Determine the [x, y] coordinate at the center of the cell enclosing the given text.  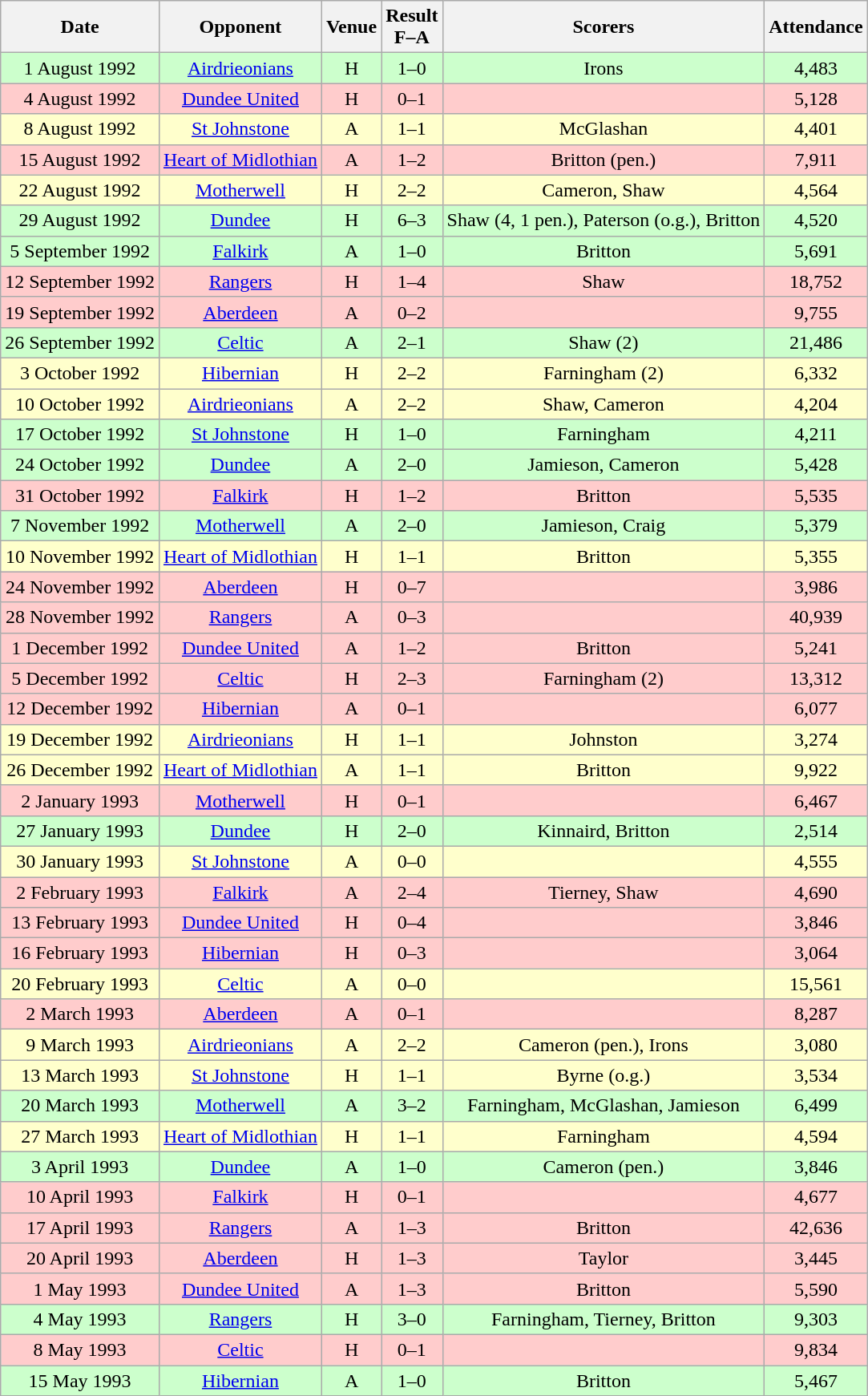
Kinnaird, Britton [604, 831]
10 October 1992 [80, 403]
4,401 [816, 129]
Shaw (4, 1 pen.), Paterson (o.g.), Britton [604, 221]
Taylor [604, 1258]
3 October 1992 [80, 373]
12 September 1992 [80, 281]
Byrne (o.g.) [604, 1075]
13 March 1993 [80, 1075]
0–7 [412, 587]
40,939 [816, 617]
29 August 1992 [80, 221]
5,355 [816, 556]
17 October 1992 [80, 435]
1 May 1993 [80, 1289]
5,535 [816, 496]
6,467 [816, 800]
Jamieson, Cameron [604, 465]
9,755 [816, 312]
22 August 1992 [80, 190]
4,483 [816, 68]
24 November 1992 [80, 587]
2–3 [412, 678]
5,241 [816, 648]
8 May 1993 [80, 1349]
2–1 [412, 342]
9,922 [816, 770]
Shaw (2) [604, 342]
7 November 1992 [80, 526]
6–3 [412, 221]
9,303 [816, 1319]
26 December 1992 [80, 770]
4,564 [816, 190]
6,332 [816, 373]
15 May 1993 [80, 1380]
Scorers [604, 27]
0–4 [412, 923]
9,834 [816, 1349]
5 December 1992 [80, 678]
3,534 [816, 1075]
17 April 1993 [80, 1228]
4 August 1992 [80, 99]
2–4 [412, 892]
5,379 [816, 526]
26 September 1992 [80, 342]
24 October 1992 [80, 465]
Cameron (pen.) [604, 1167]
9 March 1993 [80, 1045]
8,287 [816, 1014]
Opponent [240, 27]
20 March 1993 [80, 1106]
3 April 1993 [80, 1167]
13 February 1993 [80, 923]
4,677 [816, 1197]
27 March 1993 [80, 1136]
10 April 1993 [80, 1197]
5,428 [816, 465]
30 January 1993 [80, 861]
27 January 1993 [80, 831]
5,691 [816, 251]
1–4 [412, 281]
5,467 [816, 1380]
20 February 1993 [80, 984]
4,690 [816, 892]
10 November 1992 [80, 556]
Attendance [816, 27]
4,520 [816, 221]
19 December 1992 [80, 739]
4,555 [816, 861]
19 September 1992 [80, 312]
18,752 [816, 281]
16 February 1993 [80, 953]
5,128 [816, 99]
1 August 1992 [80, 68]
1 December 1992 [80, 648]
2 March 1993 [80, 1014]
Jamieson, Craig [604, 526]
McGlashan [604, 129]
3,274 [816, 739]
12 December 1992 [80, 709]
15,561 [816, 984]
Tierney, Shaw [604, 892]
3,445 [816, 1258]
3,064 [816, 953]
Johnston [604, 739]
Cameron, Shaw [604, 190]
13,312 [816, 678]
Date [80, 27]
21,486 [816, 342]
28 November 1992 [80, 617]
3,986 [816, 587]
2 January 1993 [80, 800]
Britton (pen.) [604, 160]
2,514 [816, 831]
4,204 [816, 403]
Irons [604, 68]
7,911 [816, 160]
2 February 1993 [80, 892]
3–0 [412, 1319]
Farningham, Tierney, Britton [604, 1319]
Shaw, Cameron [604, 403]
4,594 [816, 1136]
31 October 1992 [80, 496]
Cameron (pen.), Irons [604, 1045]
15 August 1992 [80, 160]
Shaw [604, 281]
20 April 1993 [80, 1258]
5 September 1992 [80, 251]
4,211 [816, 435]
42,636 [816, 1228]
5,590 [816, 1289]
3,080 [816, 1045]
3–2 [412, 1106]
8 August 1992 [80, 129]
6,499 [816, 1106]
Farningham, McGlashan, Jamieson [604, 1106]
4 May 1993 [80, 1319]
6,077 [816, 709]
0–2 [412, 312]
ResultF–A [412, 27]
Venue [351, 27]
